Capture the cell that displays the provided text and extract its (X, Y) central coordinate. 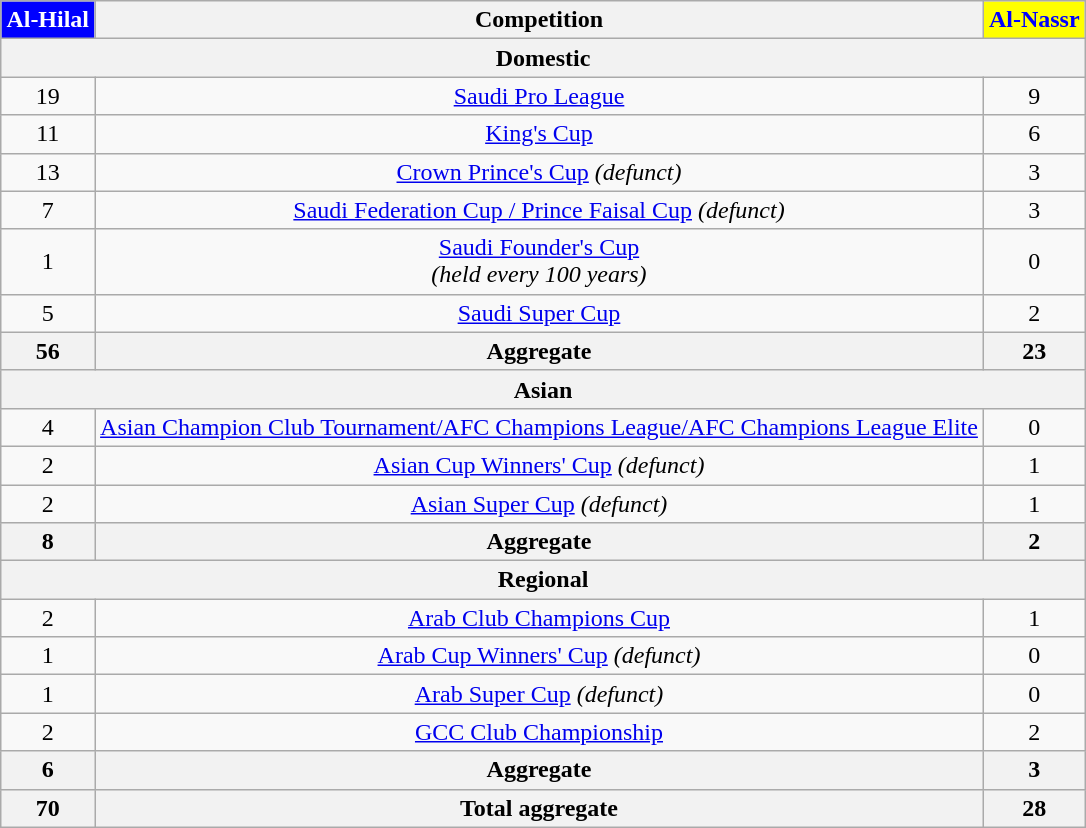
Saudi Pro League (540, 96)
Al-Nassr (1034, 20)
19 (48, 96)
11 (48, 134)
Crown Prince's Cup (defunct) (540, 172)
Saudi Founder's Cup(held every 100 years) (540, 262)
56 (48, 351)
Total aggregate (540, 808)
Al-Hilal (48, 20)
28 (1034, 808)
5 (48, 313)
Regional (543, 580)
Arab Super Cup (defunct) (540, 694)
Competition (540, 20)
7 (48, 210)
23 (1034, 351)
Arab Club Champions Cup (540, 618)
Domestic (543, 58)
Saudi Federation Cup / Prince Faisal Cup (defunct) (540, 210)
13 (48, 172)
Asian Super Cup (defunct) (540, 503)
Asian Cup Winners' Cup (defunct) (540, 465)
Arab Cup Winners' Cup (defunct) (540, 656)
8 (48, 542)
Asian (543, 389)
King's Cup (540, 134)
Asian Champion Club Tournament/AFC Champions League/AFC Champions League Elite (540, 427)
70 (48, 808)
9 (1034, 96)
4 (48, 427)
Saudi Super Cup (540, 313)
GCC Club Championship (540, 732)
